Capture the cell that displays the provided text and extract its (x, y) central coordinate. 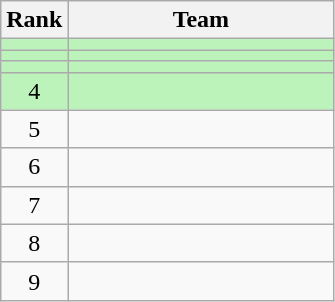
9 (34, 281)
6 (34, 167)
5 (34, 129)
7 (34, 205)
Rank (34, 20)
4 (34, 91)
8 (34, 243)
Team (201, 20)
